Pinpoint the cell where the given text exists, returning its (X, Y) midpoint coordinate. 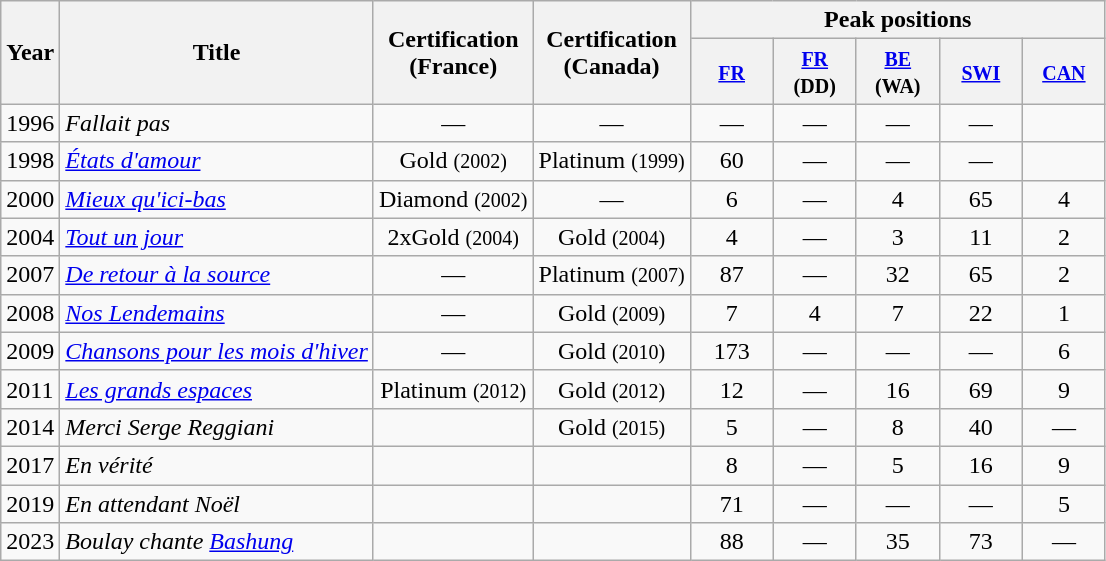
2009 (30, 351)
2023 (30, 542)
Certification (France) (453, 52)
Tout un jour (217, 237)
32 (898, 275)
Diamond (2002) (453, 199)
11 (980, 237)
2014 (30, 427)
États d'amour (217, 161)
Les grands espaces (217, 389)
1996 (30, 123)
Year (30, 52)
1 (1064, 313)
2007 (30, 275)
Gold (2002) (453, 161)
Platinum (2007) (612, 275)
Title (217, 52)
2000 (30, 199)
12 (732, 389)
En vérité (217, 465)
2017 (30, 465)
69 (980, 389)
Peak positions (898, 20)
Gold (2004) (612, 237)
2011 (30, 389)
Nos Lendemains (217, 313)
60 (732, 161)
88 (732, 542)
FR (DD) (814, 72)
De retour à la source (217, 275)
3 (898, 237)
2004 (30, 237)
35 (898, 542)
71 (732, 503)
Gold (2015) (612, 427)
Mieux qu'ici-bas (217, 199)
En attendant Noël (217, 503)
2xGold (2004) (453, 237)
Gold (2009) (612, 313)
SWI (980, 72)
73 (980, 542)
2008 (30, 313)
Platinum (2012) (453, 389)
BE (WA) (898, 72)
40 (980, 427)
Gold (2012) (612, 389)
Merci Serge Reggiani (217, 427)
1998 (30, 161)
2019 (30, 503)
Gold (2010) (612, 351)
Boulay chante Bashung (217, 542)
CAN (1064, 72)
22 (980, 313)
Platinum (1999) (612, 161)
Fallait pas (217, 123)
FR (732, 72)
173 (732, 351)
Chansons pour les mois d'hiver (217, 351)
87 (732, 275)
Certification (Canada) (612, 52)
